Extract the (X, Y) coordinate from the center of the cell holding the provided text.  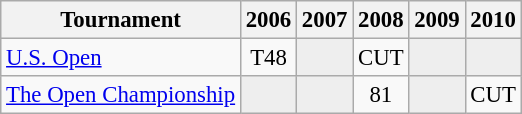
Tournament (121, 20)
2008 (381, 20)
2006 (268, 20)
2009 (437, 20)
U.S. Open (121, 58)
2010 (493, 20)
The Open Championship (121, 95)
2007 (325, 20)
T48 (268, 58)
81 (381, 95)
